Provide the (x, y) coordinate of the cell's center where the given text is located.  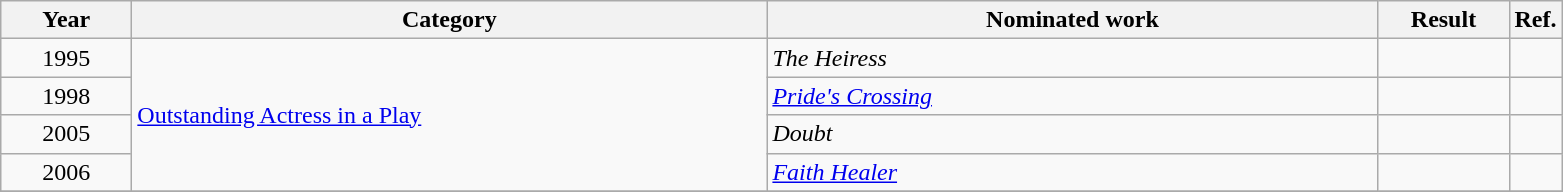
Nominated work (1072, 20)
Outstanding Actress in a Play (450, 115)
Pride's Crossing (1072, 96)
Year (66, 20)
Category (450, 20)
2005 (66, 134)
The Heiress (1072, 58)
1995 (66, 58)
Result (1444, 20)
Faith Healer (1072, 172)
Doubt (1072, 134)
Ref. (1536, 20)
2006 (66, 172)
1998 (66, 96)
